Determine the (X, Y) coordinate at the center of the cell enclosing the given text.  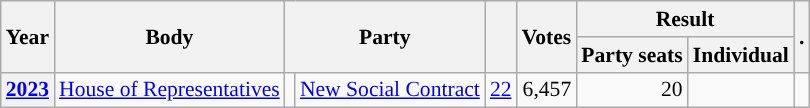
House of Representatives (170, 90)
22 (501, 90)
Individual (741, 55)
2023 (28, 90)
20 (632, 90)
6,457 (547, 90)
New Social Contract (390, 90)
Year (28, 36)
. (802, 36)
Party seats (632, 55)
Body (170, 36)
Result (685, 19)
Votes (547, 36)
Party (385, 36)
